Extract the [x, y] coordinate from the center of the cell holding the provided text.  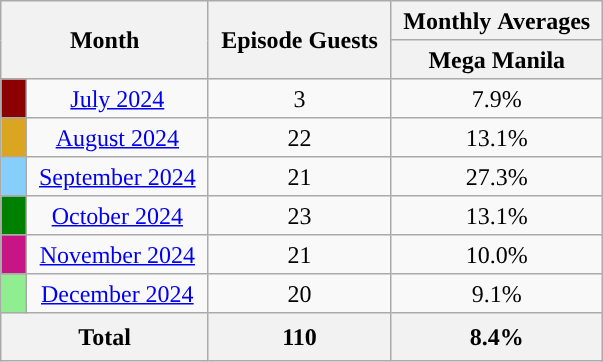
September 2024 [117, 176]
December 2024 [117, 294]
July 2024 [117, 98]
9.1% [497, 294]
110 [299, 338]
20 [299, 294]
10.0% [497, 254]
27.3% [497, 176]
Monthly Averages [497, 20]
22 [299, 138]
Mega Manila [497, 60]
8.4% [497, 338]
August 2024 [117, 138]
Total [105, 338]
7.9% [497, 98]
November 2024 [117, 254]
Episode Guests [299, 40]
23 [299, 216]
Month [105, 40]
October 2024 [117, 216]
3 [299, 98]
